Detect which cell encompasses the target text, then output its [x, y] center coordinate. 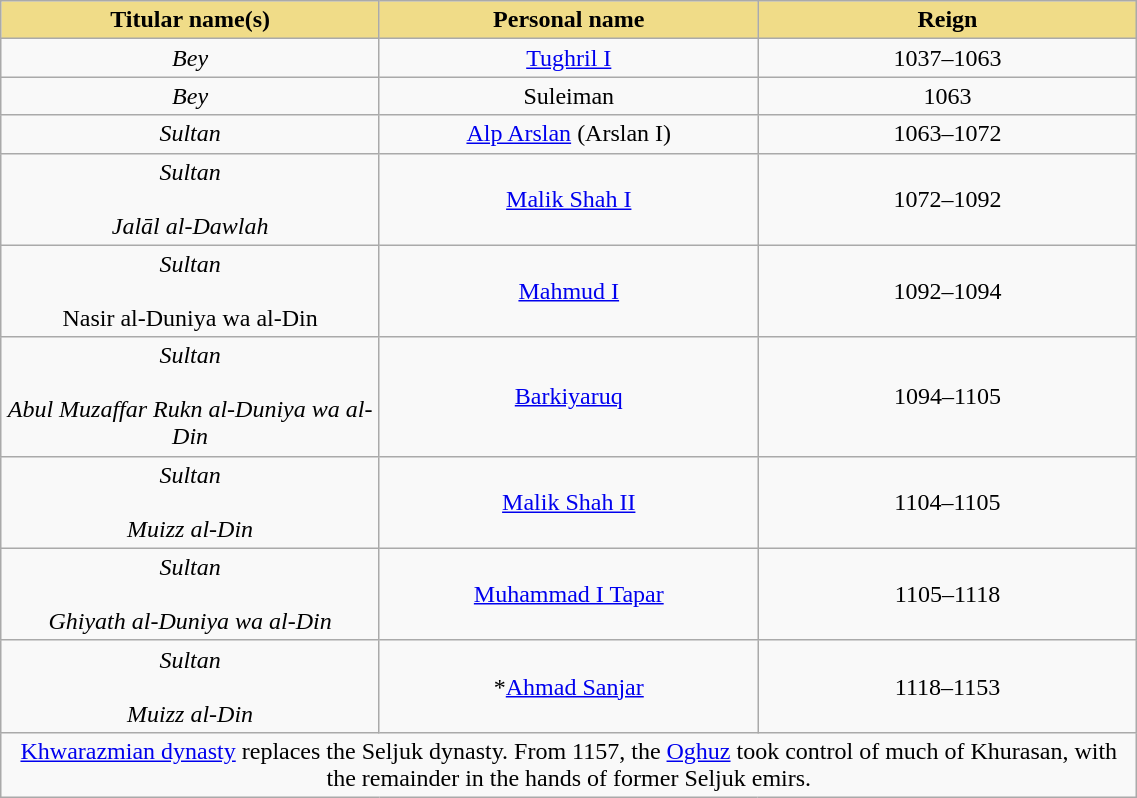
Malik Shah I [568, 199]
1063 [948, 96]
1104–1105 [948, 502]
Sultan [190, 134]
1037–1063 [948, 58]
1105–1118 [948, 594]
Tughril I [568, 58]
SultanJalāl al-Dawlah [190, 199]
Personal name [568, 20]
Barkiyaruq [568, 396]
1072–1092 [948, 199]
1118–1153 [948, 686]
1063–1072 [948, 134]
Titular name(s) [190, 20]
Mahmud I [568, 291]
Reign [948, 20]
Suleiman [568, 96]
Malik Shah II [568, 502]
1092–1094 [948, 291]
SultanAbul Muzaffar Rukn al-Duniya wa al-Din [190, 396]
*Ahmad Sanjar [568, 686]
SultanNasir al-Duniya wa al-Din [190, 291]
1094–1105 [948, 396]
SultanGhiyath al-Duniya wa al-Din [190, 594]
Muhammad I Tapar [568, 594]
Alp Arslan (Arslan I) [568, 134]
